Return (X, Y) of the center of cell containing provided text 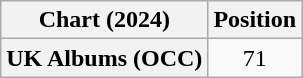
UK Albums (OCC) (104, 58)
Chart (2024) (104, 20)
Position (255, 20)
71 (255, 58)
